From the cell containing the given text, extract its center point as (X, Y) coordinate. 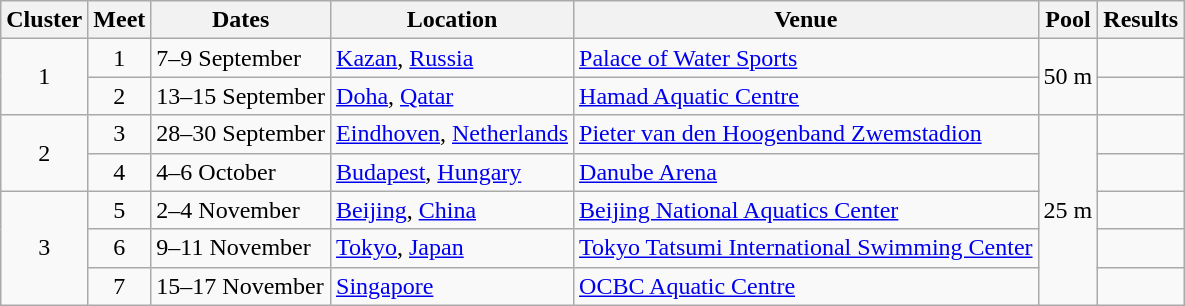
Palace of Water Sports (806, 58)
Pieter van den Hoogenband Zwemstadion (806, 134)
15–17 November (241, 286)
4–6 October (241, 172)
Tokyo Tatsumi International Swimming Center (806, 248)
Danube Arena (806, 172)
Meet (120, 20)
Kazan, Russia (452, 58)
4 (120, 172)
13–15 September (241, 96)
9–11 November (241, 248)
Location (452, 20)
7 (120, 286)
Budapest, Hungary (452, 172)
Singapore (452, 286)
Venue (806, 20)
Hamad Aquatic Centre (806, 96)
Beijing, China (452, 210)
6 (120, 248)
5 (120, 210)
Eindhoven, Netherlands (452, 134)
Cluster (44, 20)
2–4 November (241, 210)
OCBC Aquatic Centre (806, 286)
7–9 September (241, 58)
50 m (1068, 77)
Tokyo, Japan (452, 248)
Doha, Qatar (452, 96)
Beijing National Aquatics Center (806, 210)
Pool (1068, 20)
28–30 September (241, 134)
25 m (1068, 210)
Dates (241, 20)
Results (1141, 20)
